Return [X, Y] of the center of cell containing provided text 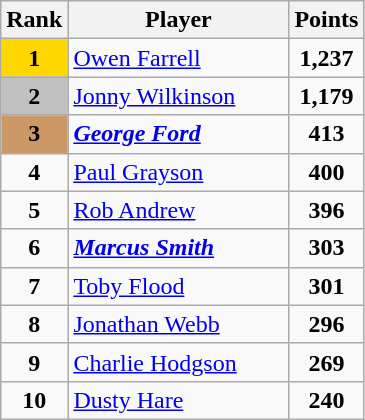
1,179 [326, 96]
296 [326, 324]
Jonny Wilkinson [178, 96]
9 [34, 362]
1 [34, 58]
Player [178, 20]
3 [34, 134]
Rank [34, 20]
413 [326, 134]
10 [34, 400]
George Ford [178, 134]
303 [326, 248]
301 [326, 286]
Jonathan Webb [178, 324]
2 [34, 96]
269 [326, 362]
7 [34, 286]
Charlie Hodgson [178, 362]
Rob Andrew [178, 210]
4 [34, 172]
240 [326, 400]
400 [326, 172]
396 [326, 210]
Owen Farrell [178, 58]
5 [34, 210]
Paul Grayson [178, 172]
Points [326, 20]
8 [34, 324]
Toby Flood [178, 286]
Dusty Hare [178, 400]
6 [34, 248]
1,237 [326, 58]
Marcus Smith [178, 248]
